Search for the cell housing the specified text and yield its (x, y) center coordinate. 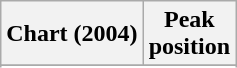
Peakposition (189, 34)
Chart (2004) (72, 34)
